From the cell containing the given text, extract its center point as [x, y] coordinate. 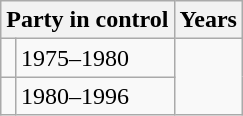
1980–1996 [94, 96]
Party in control [88, 20]
1975–1980 [94, 58]
Years [208, 20]
